Search for the cell housing the specified text and yield its [X, Y] center coordinate. 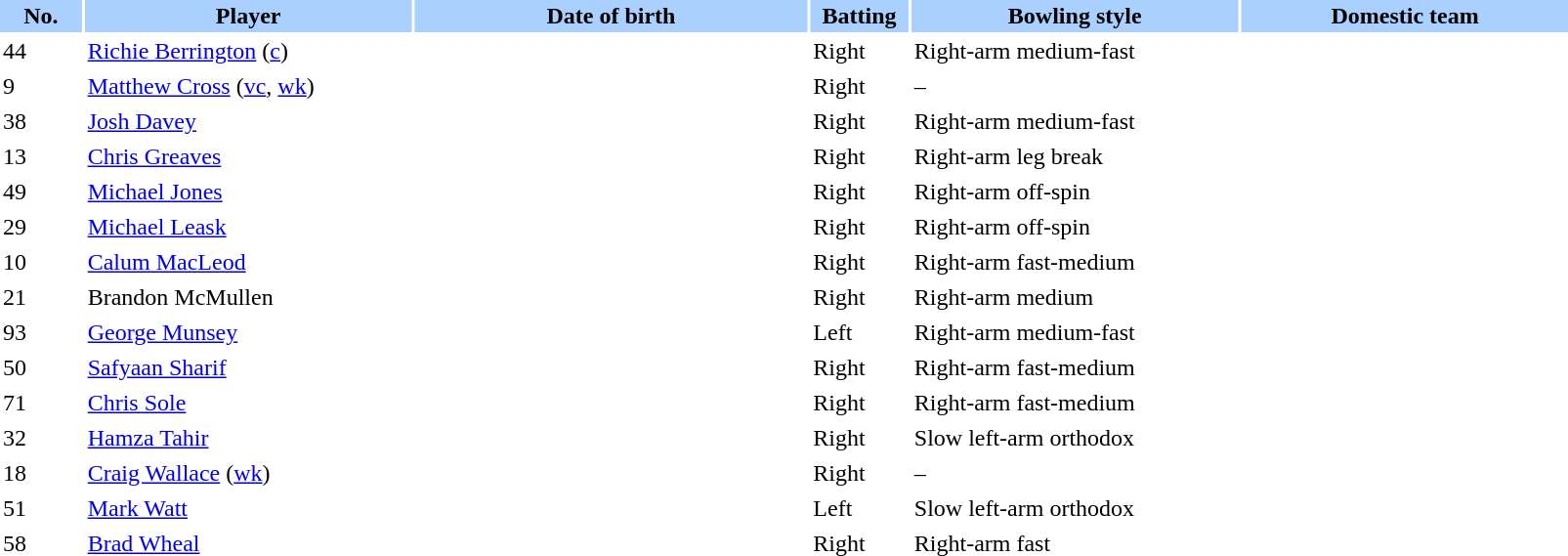
Player [248, 16]
93 [41, 332]
Josh Davey [248, 121]
Matthew Cross (vc, wk) [248, 86]
9 [41, 86]
29 [41, 227]
Right-arm medium [1075, 297]
Richie Berrington (c) [248, 51]
Craig Wallace (wk) [248, 473]
32 [41, 438]
50 [41, 367]
71 [41, 403]
Bowling style [1075, 16]
Hamza Tahir [248, 438]
No. [41, 16]
21 [41, 297]
Michael Leask [248, 227]
49 [41, 192]
Chris Sole [248, 403]
Chris Greaves [248, 156]
44 [41, 51]
Michael Jones [248, 192]
13 [41, 156]
George Munsey [248, 332]
10 [41, 262]
18 [41, 473]
Safyaan Sharif [248, 367]
Date of birth [612, 16]
Batting [859, 16]
Right-arm leg break [1075, 156]
51 [41, 508]
Mark Watt [248, 508]
38 [41, 121]
Calum MacLeod [248, 262]
Brandon McMullen [248, 297]
